Identify which cell holds the provided text, then report its [x, y] central coordinate. 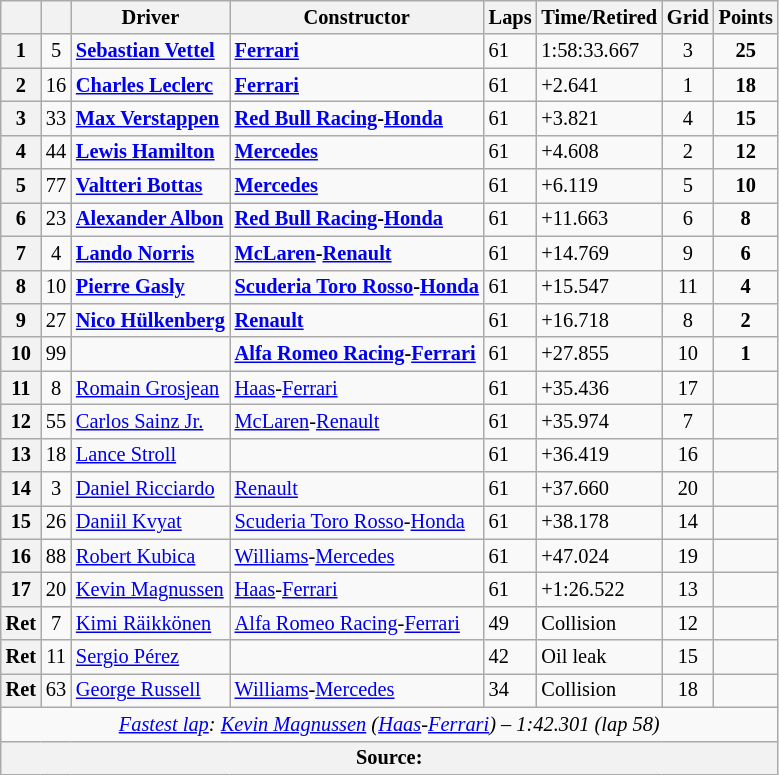
Lando Norris [150, 253]
Kimi Räikkönen [150, 623]
25 [746, 51]
Daniel Ricciardo [150, 489]
+11.663 [599, 219]
23 [56, 219]
49 [510, 623]
+47.024 [599, 556]
Points [746, 17]
Pierre Gasly [150, 287]
55 [56, 421]
Nico Hülkenberg [150, 320]
63 [56, 690]
+36.419 [599, 455]
Max Verstappen [150, 118]
Lance Stroll [150, 455]
+37.660 [599, 489]
+4.608 [599, 152]
Driver [150, 17]
Alexander Albon [150, 219]
+14.769 [599, 253]
+35.436 [599, 388]
77 [56, 186]
Valtteri Bottas [150, 186]
+38.178 [599, 522]
Charles Leclerc [150, 85]
+2.641 [599, 85]
Robert Kubica [150, 556]
1:58:33.667 [599, 51]
+27.855 [599, 354]
27 [56, 320]
Carlos Sainz Jr. [150, 421]
+15.547 [599, 287]
Romain Grosjean [150, 388]
Source: [390, 758]
Kevin Magnussen [150, 589]
Oil leak [599, 657]
88 [56, 556]
George Russell [150, 690]
44 [56, 152]
+6.119 [599, 186]
Time/Retired [599, 17]
+35.974 [599, 421]
Fastest lap: Kevin Magnussen (Haas-Ferrari) – 1:42.301 (lap 58) [390, 724]
+3.821 [599, 118]
+1:26.522 [599, 589]
42 [510, 657]
Grid [688, 17]
Constructor [357, 17]
Daniil Kvyat [150, 522]
Lewis Hamilton [150, 152]
99 [56, 354]
Sergio Pérez [150, 657]
19 [688, 556]
26 [56, 522]
+16.718 [599, 320]
33 [56, 118]
34 [510, 690]
Sebastian Vettel [150, 51]
Laps [510, 17]
